Output the [x, y] coordinate of the center of the cell containing the given text.  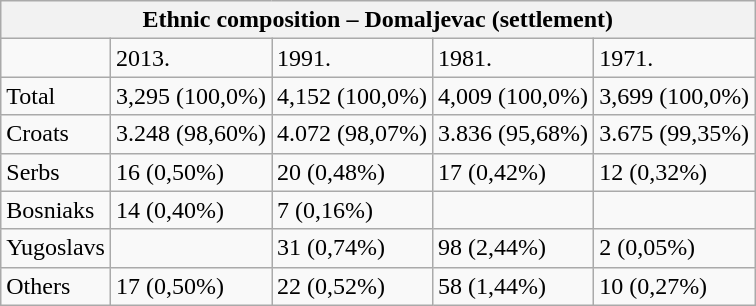
14 (0,40%) [190, 210]
Ethnic composition – Domaljevac (settlement) [378, 20]
3.836 (95,68%) [514, 134]
12 (0,32%) [674, 172]
1981. [514, 58]
Bosniaks [56, 210]
58 (1,44%) [514, 286]
Yugoslavs [56, 248]
4,152 (100,0%) [352, 96]
1991. [352, 58]
1971. [674, 58]
16 (0,50%) [190, 172]
31 (0,74%) [352, 248]
7 (0,16%) [352, 210]
17 (0,50%) [190, 286]
Others [56, 286]
Total [56, 96]
4,009 (100,0%) [514, 96]
2 (0,05%) [674, 248]
3.248 (98,60%) [190, 134]
Serbs [56, 172]
3,699 (100,0%) [674, 96]
98 (2,44%) [514, 248]
2013. [190, 58]
Croats [56, 134]
4.072 (98,07%) [352, 134]
10 (0,27%) [674, 286]
3,295 (100,0%) [190, 96]
20 (0,48%) [352, 172]
22 (0,52%) [352, 286]
17 (0,42%) [514, 172]
3.675 (99,35%) [674, 134]
